Return (x, y) of the center of cell containing provided text 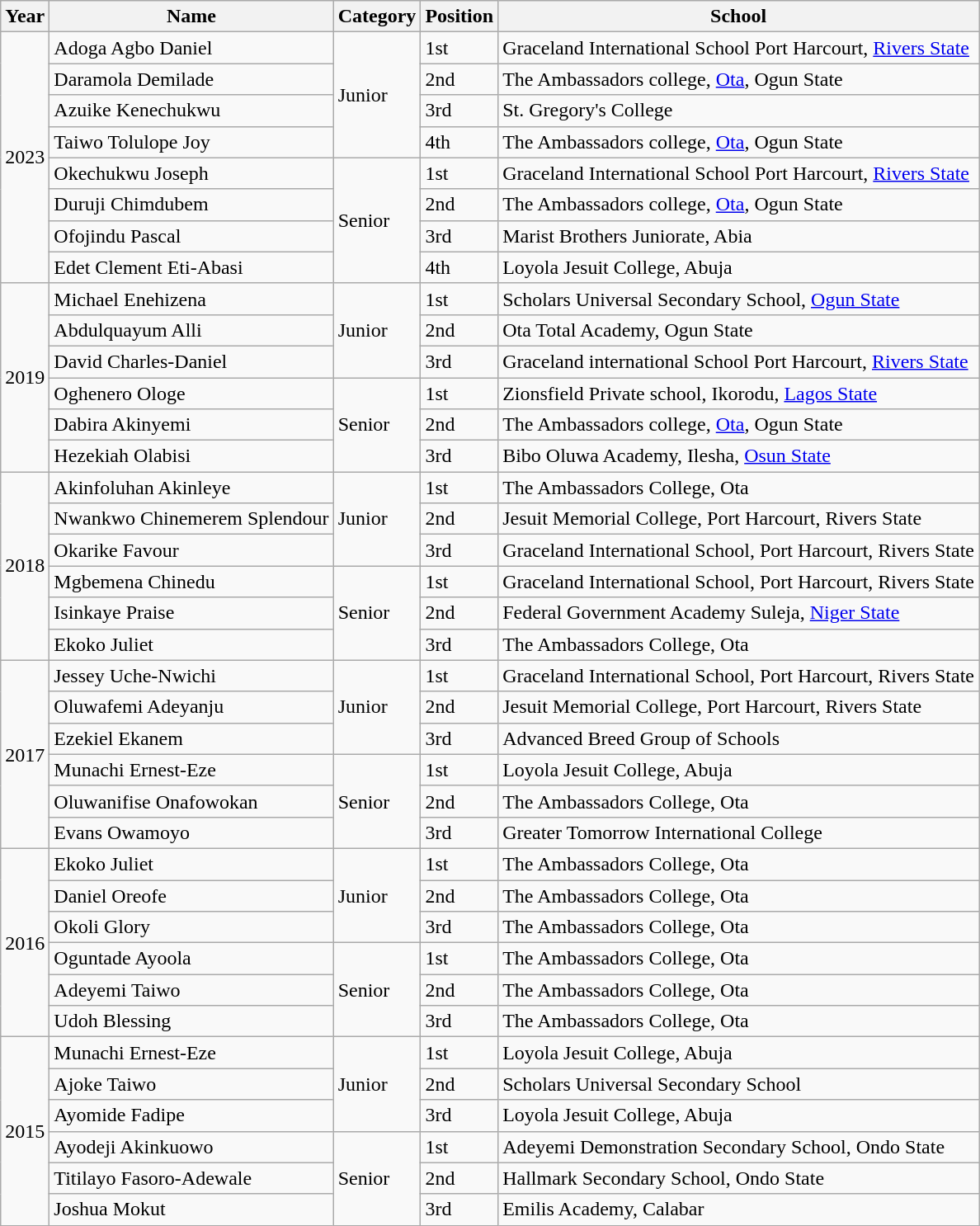
Ezekiel Ekanem (191, 738)
Scholars Universal Secondary School (739, 1084)
2016 (25, 942)
Daramola Demilade (191, 79)
Scholars Universal Secondary School, Ogun State (739, 299)
Position (459, 17)
School (739, 17)
Ayodeji Akinkuowo (191, 1147)
Category (377, 17)
Adeyemi Taiwo (191, 990)
Duruji Chimdubem (191, 205)
Edet Clement Eti-Abasi (191, 267)
Emilis Academy, Calabar (739, 1209)
Akinfoluhan Akinleye (191, 488)
Okarike Favour (191, 550)
Mgbemena Chinedu (191, 582)
Joshua Mokut (191, 1209)
2018 (25, 566)
Adoga Agbo Daniel (191, 48)
Ofojindu Pascal (191, 236)
David Charles-Daniel (191, 361)
Dabira Akinyemi (191, 425)
2017 (25, 754)
2023 (25, 158)
Federal Government Academy Suleja, Niger State (739, 613)
Oluwanifise Onafowokan (191, 801)
Ayomide Fadipe (191, 1115)
Nwankwo Chinemerem Splendour (191, 519)
Advanced Breed Group of Schools (739, 738)
Okechukwu Joseph (191, 173)
Jessey Uche-Nwichi (191, 676)
Evans Owamoyo (191, 832)
Graceland international School Port Harcourt, Rivers State (739, 361)
Taiwo Tolulope Joy (191, 142)
Adeyemi Demonstration Secondary School, Ondo State (739, 1147)
Ota Total Academy, Ogun State (739, 330)
Name (191, 17)
Oluwafemi Adeyanju (191, 707)
Michael Enehizena (191, 299)
Marist Brothers Juniorate, Abia (739, 236)
Oguntade Ayoola (191, 959)
Abdulquayum Alli (191, 330)
2019 (25, 377)
Okoli Glory (191, 927)
Ajoke Taiwo (191, 1084)
Isinkaye Praise (191, 613)
Oghenero Ologe (191, 394)
Titilayo Fasoro-Adewale (191, 1178)
Hezekiah Olabisi (191, 456)
Daniel Oreofe (191, 895)
2015 (25, 1131)
Udoh Blessing (191, 1021)
Zionsfield Private school, Ikorodu, Lagos State (739, 394)
Year (25, 17)
Greater Tomorrow International College (739, 832)
St. Gregory's College (739, 111)
Hallmark Secondary School, Ondo State (739, 1178)
Bibo Oluwa Academy, Ilesha, Osun State (739, 456)
Azuike Kenechukwu (191, 111)
